Locate the cell with the specified text and output its [x, y] center coordinate. 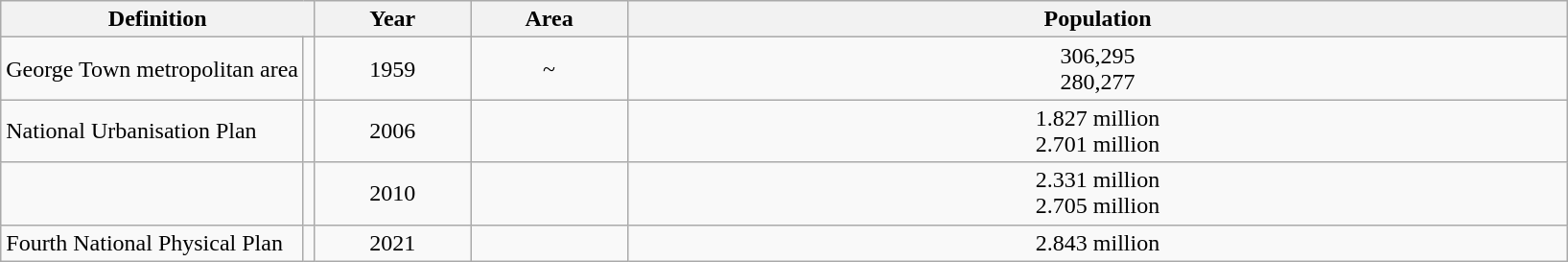
George Town metropolitan area [152, 69]
Population [1097, 19]
Definition [157, 19]
1.827 million 2.701 million [1097, 131]
Fourth National Physical Plan [152, 243]
Area [549, 19]
306,295 280,277 [1097, 69]
2021 [393, 243]
2.843 million [1097, 243]
2010 [393, 194]
Year [393, 19]
2006 [393, 131]
National Urbanisation Plan [152, 131]
2.331 million 2.705 million [1097, 194]
1959 [393, 69]
~ [549, 69]
